Return (X, Y) of the center of cell containing provided text 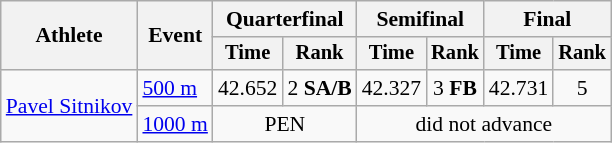
500 m (174, 88)
Semifinal (420, 19)
PEN (285, 124)
Event (174, 36)
42.652 (248, 88)
Final (548, 19)
42.327 (392, 88)
2 SA/B (319, 88)
Athlete (70, 36)
5 (582, 88)
1000 m (174, 124)
Quarterfinal (285, 19)
Pavel Sitnikov (70, 106)
3 FB (455, 88)
did not advance (484, 124)
42.731 (518, 88)
